Detect which cell encompasses the target text, then output its (X, Y) center coordinate. 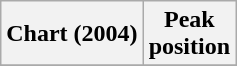
Chart (2004) (72, 34)
Peakposition (189, 34)
